Identify which cell holds the provided text, then report its (x, y) central coordinate. 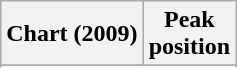
Chart (2009) (72, 34)
Peakposition (189, 34)
